Return the (x, y) coordinate for the center point of the cell that contains the specified text.  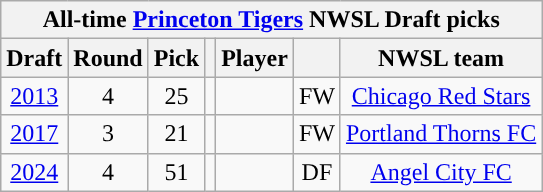
Chicago Red Stars (440, 96)
All-time Princeton Tigers NWSL Draft picks (272, 20)
2017 (34, 134)
DF (316, 172)
Draft (34, 58)
3 (108, 134)
2024 (34, 172)
21 (176, 134)
25 (176, 96)
NWSL team (440, 58)
Portland Thorns FC (440, 134)
Angel City FC (440, 172)
2013 (34, 96)
Pick (176, 58)
Player (255, 58)
51 (176, 172)
Round (108, 58)
